From the cell containing the given text, extract its center point as [X, Y] coordinate. 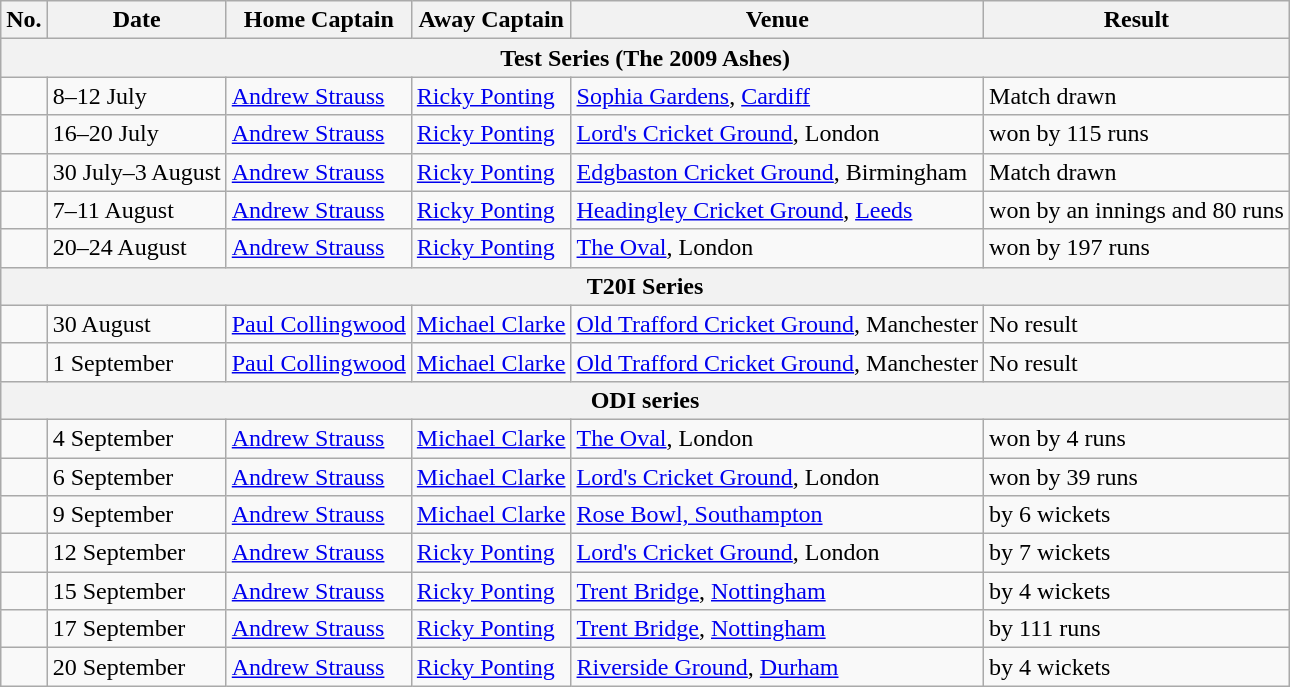
7–11 August [136, 210]
Riverside Ground, Durham [778, 667]
won by 197 runs [1137, 248]
by 7 wickets [1137, 553]
Home Captain [318, 20]
30 July–3 August [136, 172]
1 September [136, 362]
T20I Series [646, 286]
won by 39 runs [1137, 477]
30 August [136, 324]
by 111 runs [1137, 629]
Rose Bowl, Southampton [778, 515]
Headingley Cricket Ground, Leeds [778, 210]
by 6 wickets [1137, 515]
16–20 July [136, 134]
20 September [136, 667]
Edgbaston Cricket Ground, Birmingham [778, 172]
8–12 July [136, 96]
12 September [136, 553]
Result [1137, 20]
9 September [136, 515]
15 September [136, 591]
20–24 August [136, 248]
6 September [136, 477]
won by an innings and 80 runs [1137, 210]
17 September [136, 629]
won by 115 runs [1137, 134]
Test Series (The 2009 Ashes) [646, 58]
Sophia Gardens, Cardiff [778, 96]
ODI series [646, 400]
No. [24, 20]
Venue [778, 20]
4 September [136, 438]
Date [136, 20]
Away Captain [491, 20]
won by 4 runs [1137, 438]
